Identify which cell holds the provided text, then report its [x, y] central coordinate. 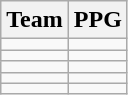
Team [35, 20]
PPG [98, 20]
